Locate the cell with the specified text and output its [x, y] center coordinate. 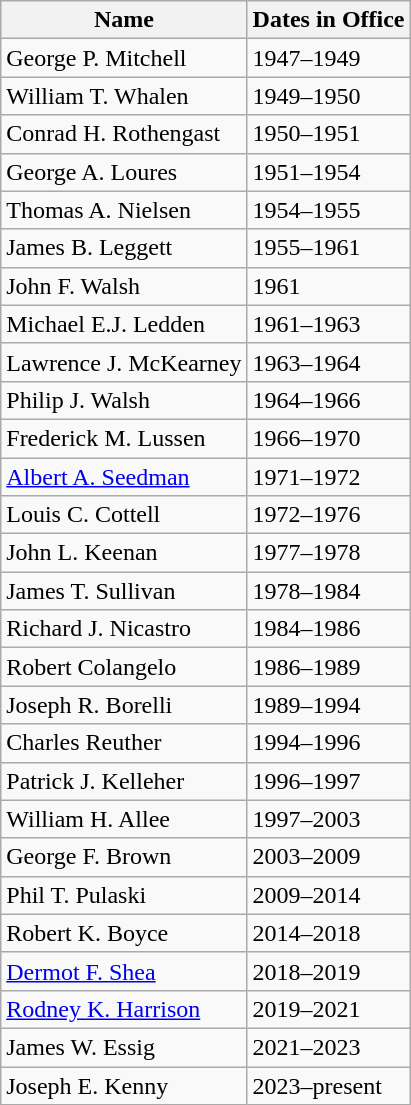
2014–2018 [328, 933]
1986–1989 [328, 667]
Richard J. Nicastro [124, 629]
Charles Reuther [124, 743]
1977–1978 [328, 553]
Rodney K. Harrison [124, 1009]
2018–2019 [328, 971]
William H. Allee [124, 819]
1997–2003 [328, 819]
Albert A. Seedman [124, 477]
1961 [328, 286]
Conrad H. Rothengast [124, 134]
1994–1996 [328, 743]
Patrick J. Kelleher [124, 781]
2019–2021 [328, 1009]
George A. Loures [124, 172]
George P. Mitchell [124, 58]
William T. Whalen [124, 96]
Phil T. Pulaski [124, 895]
1964–1966 [328, 400]
1954–1955 [328, 210]
Name [124, 20]
1963–1964 [328, 362]
Robert K. Boyce [124, 933]
1972–1976 [328, 515]
1989–1994 [328, 705]
George F. Brown [124, 857]
1984–1986 [328, 629]
Michael E.J. Ledden [124, 324]
2009–2014 [328, 895]
Dermot F. Shea [124, 971]
John L. Keenan [124, 553]
Lawrence J. McKearney [124, 362]
Louis C. Cottell [124, 515]
James W. Essig [124, 1047]
Dates in Office [328, 20]
1955–1961 [328, 248]
1971–1972 [328, 477]
2023–present [328, 1085]
John F. Walsh [124, 286]
1950–1951 [328, 134]
2003–2009 [328, 857]
Thomas A. Nielsen [124, 210]
Philip J. Walsh [124, 400]
1949–1950 [328, 96]
1966–1970 [328, 438]
1951–1954 [328, 172]
Robert Colangelo [124, 667]
Frederick M. Lussen [124, 438]
James T. Sullivan [124, 591]
1996–1997 [328, 781]
Joseph R. Borelli [124, 705]
Joseph E. Kenny [124, 1085]
James B. Leggett [124, 248]
1947–1949 [328, 58]
2021–2023 [328, 1047]
1961–1963 [328, 324]
1978–1984 [328, 591]
